Scan for the cell matching the given text and deliver its [x, y] coordinate at center. 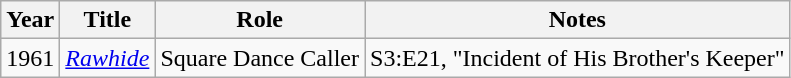
1961 [30, 58]
S3:E21, "Incident of His Brother's Keeper" [578, 58]
Role [260, 20]
Title [108, 20]
Year [30, 20]
Rawhide [108, 58]
Notes [578, 20]
Square Dance Caller [260, 58]
